Scan for the cell matching the given text and deliver its [x, y] coordinate at center. 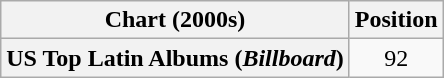
US Top Latin Albums (Billboard) [176, 58]
Chart (2000s) [176, 20]
92 [396, 58]
Position [396, 20]
